Provide the [X, Y] coordinate of the cell's center where the given text is located.  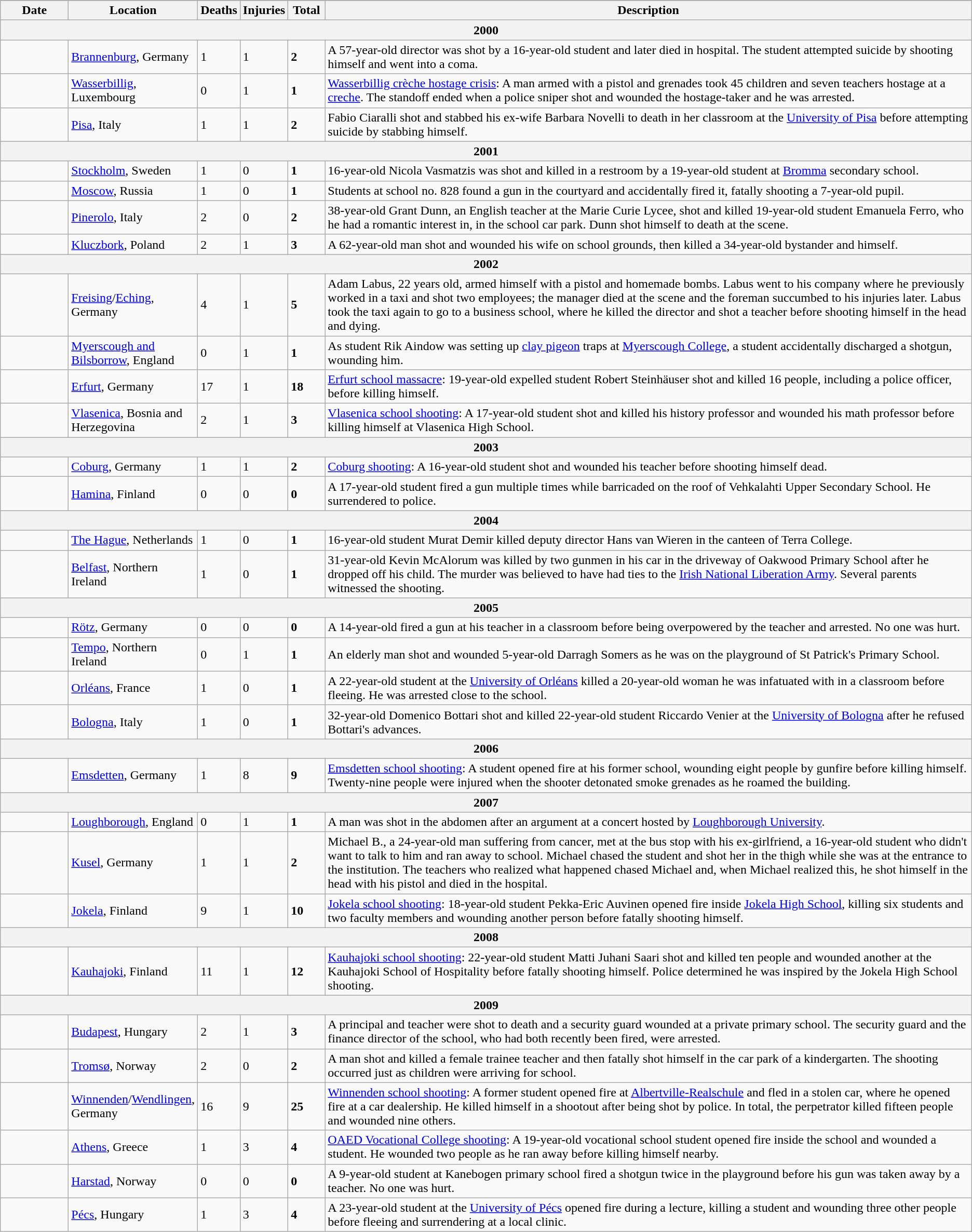
17 [219, 386]
Pécs, Hungary [133, 1214]
As student Rik Aindow was setting up clay pigeon traps at Myerscough College, a student accidentally discharged a shotgun, wounding him. [648, 352]
2003 [486, 447]
Date [34, 10]
2008 [486, 938]
A 14-year-old fired a gun at his teacher in a classroom before being overpowered by the teacher and arrested. No one was hurt. [648, 627]
12 [306, 971]
Budapest, Hungary [133, 1032]
Injuries [264, 10]
2006 [486, 748]
Tempo, Northern Ireland [133, 654]
Orléans, France [133, 688]
Myerscough and Bilsborrow, England [133, 352]
2002 [486, 264]
A 9-year-old student at Kanebogen primary school fired a shotgun twice in the playground before his gun was taken away by a teacher. No one was hurt. [648, 1181]
Kusel, Germany [133, 863]
Harstad, Norway [133, 1181]
2004 [486, 520]
2009 [486, 1005]
8 [264, 775]
Location [133, 10]
Jokela, Finland [133, 911]
Hamina, Finland [133, 493]
Winnenden/Wendlingen, Germany [133, 1106]
Total [306, 10]
Brannenburg, Germany [133, 57]
Freising/Eching, Germany [133, 304]
Coburg shooting: A 16-year-old student shot and wounded his teacher before shooting himself dead. [648, 467]
A 62-year-old man shot and wounded his wife on school grounds, then killed a 34-year-old bystander and himself. [648, 244]
Moscow, Russia [133, 191]
25 [306, 1106]
Deaths [219, 10]
Loughborough, England [133, 822]
2001 [486, 151]
The Hague, Netherlands [133, 540]
11 [219, 971]
16 [219, 1106]
Kluczbork, Poland [133, 244]
Tromsø, Norway [133, 1066]
16-year-old student Murat Demir killed deputy director Hans van Wieren in the canteen of Terra College. [648, 540]
Vlasenica, Bosnia and Herzegovina [133, 421]
18 [306, 386]
Emsdetten, Germany [133, 775]
Students at school no. 828 found a gun in the courtyard and accidentally fired it, fatally shooting a 7-year-old pupil. [648, 191]
Erfurt, Germany [133, 386]
Bologna, Italy [133, 722]
2000 [486, 30]
5 [306, 304]
Athens, Greece [133, 1147]
2005 [486, 608]
Description [648, 10]
2007 [486, 802]
Kauhajoki, Finland [133, 971]
Pisa, Italy [133, 125]
Stockholm, Sweden [133, 171]
16-year-old Nicola Vasmatzis was shot and killed in a restroom by a 19-year-old student at Bromma secondary school. [648, 171]
32-year-old Domenico Bottari shot and killed 22-year-old student Riccardo Venier at the University of Bologna after he refused Bottari's advances. [648, 722]
A 17-year-old student fired a gun multiple times while barricaded on the roof of Vehkalahti Upper Secondary School. He surrendered to police. [648, 493]
Pinerolo, Italy [133, 217]
A man was shot in the abdomen after an argument at a concert hosted by Loughborough University. [648, 822]
Coburg, Germany [133, 467]
Wasserbillig, Luxembourg [133, 90]
10 [306, 911]
An elderly man shot and wounded 5-year-old Darragh Somers as he was on the playground of St Patrick's Primary School. [648, 654]
Belfast, Northern Ireland [133, 574]
Rötz, Germany [133, 627]
